Determine the (x, y) coordinate at the center of the cell enclosing the given text.  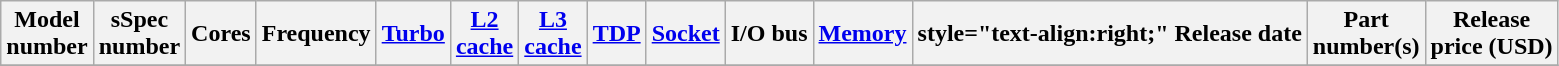
Cores (222, 34)
TDP (616, 34)
style="text-align:right;" Release date (1110, 34)
Partnumber(s) (1366, 34)
Memory (862, 34)
Frequency (316, 34)
Turbo (413, 34)
L3cache (553, 34)
I/O bus (769, 34)
L2cache (484, 34)
Modelnumber (47, 34)
Releaseprice (USD) (1492, 34)
Socket (686, 34)
sSpecnumber (139, 34)
